Determine the [x, y] coordinate at the center of the cell enclosing the given text.  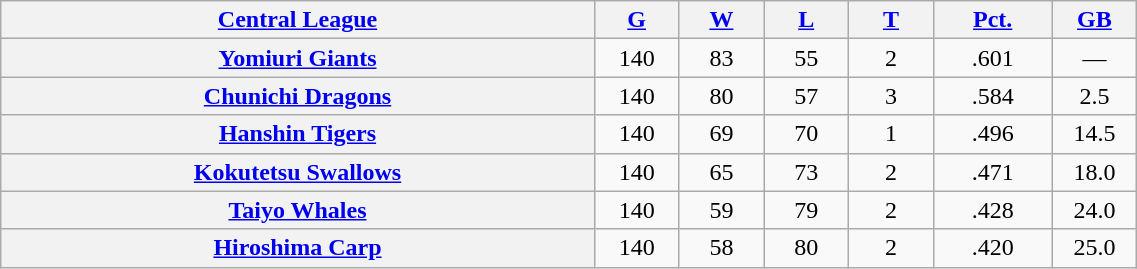
58 [722, 248]
.601 [992, 58]
.496 [992, 134]
Kokutetsu Swallows [298, 172]
73 [806, 172]
G [636, 20]
83 [722, 58]
25.0 [1094, 248]
65 [722, 172]
57 [806, 96]
.584 [992, 96]
59 [722, 210]
.471 [992, 172]
Central League [298, 20]
Hiroshima Carp [298, 248]
Hanshin Tigers [298, 134]
Yomiuri Giants [298, 58]
79 [806, 210]
— [1094, 58]
T [892, 20]
.420 [992, 248]
Pct. [992, 20]
L [806, 20]
70 [806, 134]
14.5 [1094, 134]
GB [1094, 20]
3 [892, 96]
2.5 [1094, 96]
Taiyo Whales [298, 210]
1 [892, 134]
W [722, 20]
18.0 [1094, 172]
.428 [992, 210]
Chunichi Dragons [298, 96]
69 [722, 134]
24.0 [1094, 210]
55 [806, 58]
